Find where the given text appears and provide that cell's center as (X, Y) coordinate. 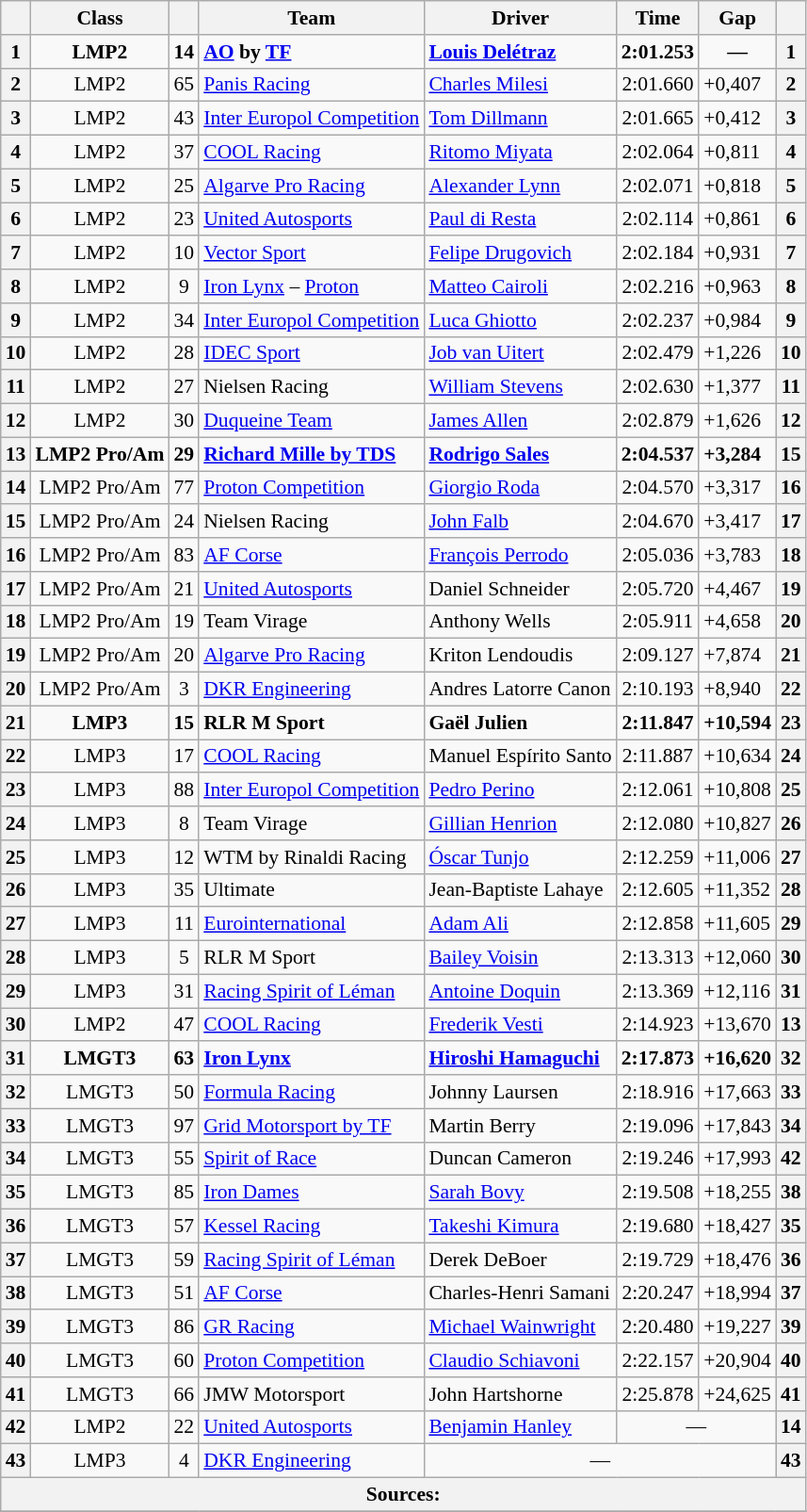
+17,993 (737, 1159)
+0,818 (737, 186)
Driver (520, 18)
François Perrodo (520, 555)
2:09.127 (657, 656)
2:04.537 (657, 454)
James Allen (520, 421)
+18,427 (737, 1227)
+11,605 (737, 924)
Derek DeBoer (520, 1260)
Tom Dillmann (520, 119)
Pedro Perino (520, 790)
2:14.923 (657, 1025)
Louis Delétraz (520, 52)
2:01.665 (657, 119)
Vector Sport (311, 253)
Richard Mille by TDS (311, 454)
50 (184, 1092)
2:12.259 (657, 857)
2:13.369 (657, 991)
Gillian Henrion (520, 823)
2:10.193 (657, 690)
+18,255 (737, 1193)
GR Racing (311, 1327)
+11,006 (737, 857)
85 (184, 1193)
+17,843 (737, 1126)
Kriton Lendoudis (520, 656)
Óscar Tunjo (520, 857)
+0,984 (737, 320)
Job van Uitert (520, 353)
Sarah Bovy (520, 1193)
+0,861 (737, 219)
59 (184, 1260)
+0,407 (737, 85)
2:19.096 (657, 1126)
+1,626 (737, 421)
+10,634 (737, 756)
Daniel Schneider (520, 589)
Panis Racing (311, 85)
77 (184, 488)
Benjamin Hanley (520, 1427)
John Falb (520, 522)
2:04.570 (657, 488)
+17,663 (737, 1092)
Frederik Vesti (520, 1025)
47 (184, 1025)
JMW Motorsport (311, 1394)
Luca Ghiotto (520, 320)
Formula Racing (311, 1092)
+1,226 (737, 353)
Eurointernational (311, 924)
Duncan Cameron (520, 1159)
+18,994 (737, 1293)
Paul di Resta (520, 219)
Martin Berry (520, 1126)
Johnny Laursen (520, 1092)
Iron Dames (311, 1193)
Hiroshi Hamaguchi (520, 1059)
2:19.680 (657, 1227)
+3,317 (737, 488)
97 (184, 1126)
55 (184, 1159)
2:04.670 (657, 522)
2:02.879 (657, 421)
2:20.480 (657, 1327)
88 (184, 790)
83 (184, 555)
2:22.157 (657, 1360)
+3,417 (737, 522)
+12,116 (737, 991)
2:02.630 (657, 387)
Charles Milesi (520, 85)
2:01.253 (657, 52)
Gap (737, 18)
2:20.247 (657, 1293)
WTM by Rinaldi Racing (311, 857)
2:25.878 (657, 1394)
63 (184, 1059)
2:19.508 (657, 1193)
+0,963 (737, 286)
Michael Wainwright (520, 1327)
2:02.216 (657, 286)
Manuel Espírito Santo (520, 756)
+18,476 (737, 1260)
51 (184, 1293)
Class (100, 18)
+20,904 (737, 1360)
2:02.114 (657, 219)
+13,670 (737, 1025)
+11,352 (737, 890)
+10,594 (737, 723)
+7,874 (737, 656)
2:02.479 (657, 353)
Iron Lynx (311, 1059)
Adam Ali (520, 924)
2:19.729 (657, 1260)
2:17.873 (657, 1059)
2:05.720 (657, 589)
Claudio Schiavoni (520, 1360)
2:11.887 (657, 756)
2:12.061 (657, 790)
Rodrigo Sales (520, 454)
Andres Latorre Canon (520, 690)
William Stevens (520, 387)
2:12.080 (657, 823)
+12,060 (737, 958)
Takeshi Kimura (520, 1227)
86 (184, 1327)
IDEC Sport (311, 353)
Team (311, 18)
Felipe Drugovich (520, 253)
+10,808 (737, 790)
Gaël Julien (520, 723)
2:13.313 (657, 958)
65 (184, 85)
2:02.184 (657, 253)
Duqueine Team (311, 421)
Charles-Henri Samani (520, 1293)
60 (184, 1360)
2:12.605 (657, 890)
+3,284 (737, 454)
57 (184, 1227)
2:02.064 (657, 153)
Time (657, 18)
+4,467 (737, 589)
Anthony Wells (520, 622)
2:19.246 (657, 1159)
Giorgio Roda (520, 488)
John Hartshorne (520, 1394)
+24,625 (737, 1394)
+1,377 (737, 387)
Iron Lynx – Proton (311, 286)
+16,620 (737, 1059)
66 (184, 1394)
2:12.858 (657, 924)
2:02.237 (657, 320)
2:05.911 (657, 622)
Matteo Cairoli (520, 286)
2:11.847 (657, 723)
Kessel Racing (311, 1227)
+3,783 (737, 555)
2:02.071 (657, 186)
2:05.036 (657, 555)
+0,811 (737, 153)
Alexander Lynn (520, 186)
Grid Motorsport by TF (311, 1126)
2:18.916 (657, 1092)
Ultimate (311, 890)
Antoine Doquin (520, 991)
+8,940 (737, 690)
+0,931 (737, 253)
Bailey Voisin (520, 958)
+0,412 (737, 119)
Ritomo Miyata (520, 153)
2:01.660 (657, 85)
Spirit of Race (311, 1159)
+4,658 (737, 622)
+19,227 (737, 1327)
AO by TF (311, 52)
+10,827 (737, 823)
Jean-Baptiste Lahaye (520, 890)
Sources: (403, 1495)
